Return (X, Y) of the center of cell containing provided text 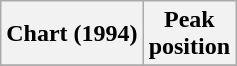
Peakposition (189, 34)
Chart (1994) (72, 34)
